From the cell containing the given text, extract its center point as [x, y] coordinate. 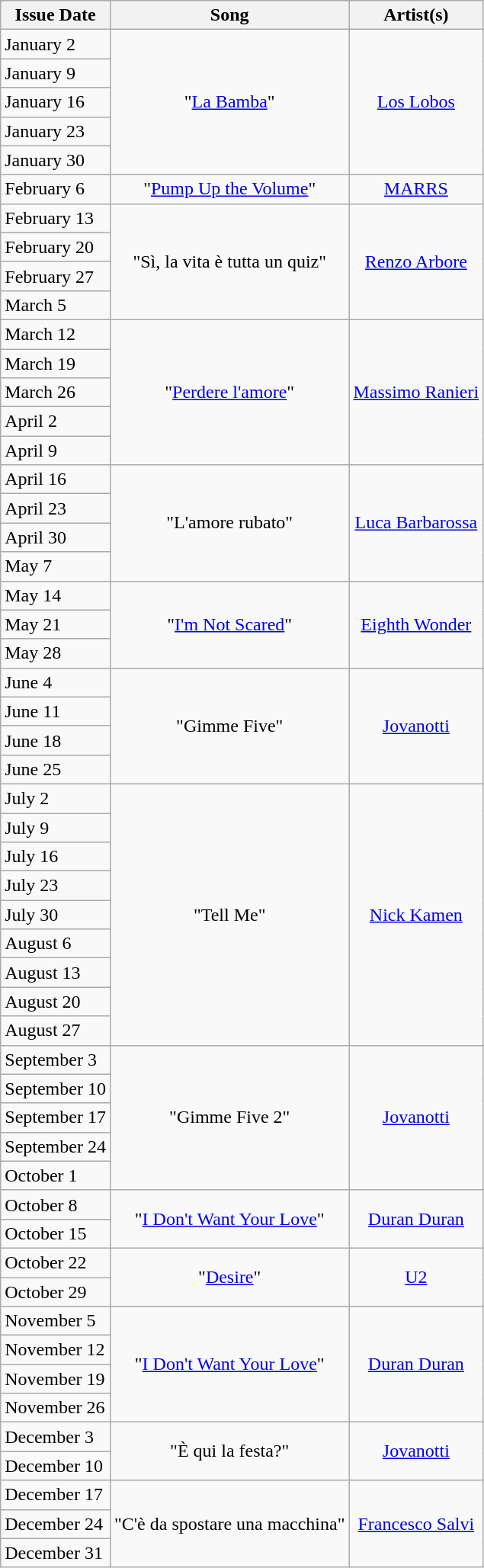
December 10 [56, 1466]
December 17 [56, 1495]
"Desire" [229, 1277]
February 6 [56, 189]
September 3 [56, 1060]
Luca Barbarossa [416, 523]
November 5 [56, 1321]
May 28 [56, 653]
"Sì, la vita è tutta un quiz" [229, 261]
February 20 [56, 247]
April 16 [56, 479]
June 18 [56, 740]
April 23 [56, 508]
November 26 [56, 1408]
September 10 [56, 1089]
January 9 [56, 73]
Issue Date [56, 15]
March 26 [56, 393]
"Perdere l'amore" [229, 392]
May 21 [56, 624]
June 25 [56, 769]
July 23 [56, 886]
"L'amore rubato" [229, 523]
November 12 [56, 1350]
"Gimme Five 2" [229, 1117]
May 14 [56, 595]
July 9 [56, 827]
August 6 [56, 944]
January 16 [56, 102]
Massimo Ranieri [416, 392]
December 3 [56, 1437]
Renzo Arbore [416, 261]
December 24 [56, 1524]
April 9 [56, 451]
Los Lobos [416, 102]
April 30 [56, 537]
Artist(s) [416, 15]
June 11 [56, 711]
May 7 [56, 566]
"La Bamba" [229, 102]
"Tell Me" [229, 915]
August 13 [56, 973]
U2 [416, 1277]
"È qui la festa?" [229, 1451]
December 31 [56, 1553]
January 2 [56, 44]
"Pump Up the Volume" [229, 189]
October 22 [56, 1262]
July 16 [56, 857]
March 19 [56, 364]
September 17 [56, 1117]
October 29 [56, 1292]
MARRS [416, 189]
July 30 [56, 915]
March 5 [56, 305]
Song [229, 15]
October 8 [56, 1204]
August 27 [56, 1031]
January 23 [56, 131]
August 20 [56, 1002]
February 13 [56, 218]
February 27 [56, 276]
Nick Kamen [416, 915]
Francesco Salvi [416, 1524]
March 12 [56, 334]
January 30 [56, 160]
Eighth Wonder [416, 624]
"C'è da spostare una macchina" [229, 1524]
November 19 [56, 1379]
April 2 [56, 422]
September 24 [56, 1146]
October 1 [56, 1175]
July 2 [56, 798]
"Gimme Five" [229, 726]
June 4 [56, 682]
"I'm Not Scared" [229, 624]
October 15 [56, 1233]
